Return [X, Y] of the center of cell containing provided text 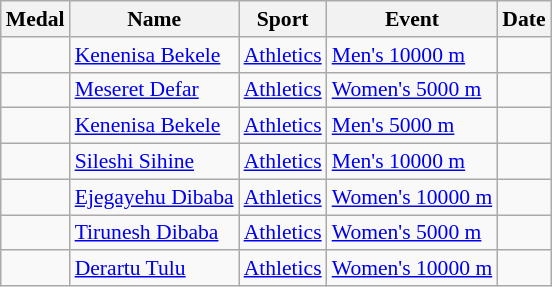
Sport [283, 19]
Event [412, 19]
Name [154, 19]
Meseret Defar [154, 90]
Tirunesh Dibaba [154, 233]
Ejegayehu Dibaba [154, 197]
Medal [36, 19]
Sileshi Sihine [154, 162]
Derartu Tulu [154, 269]
Date [524, 19]
Men's 5000 m [412, 126]
